Detect which cell encompasses the target text, then output its (x, y) center coordinate. 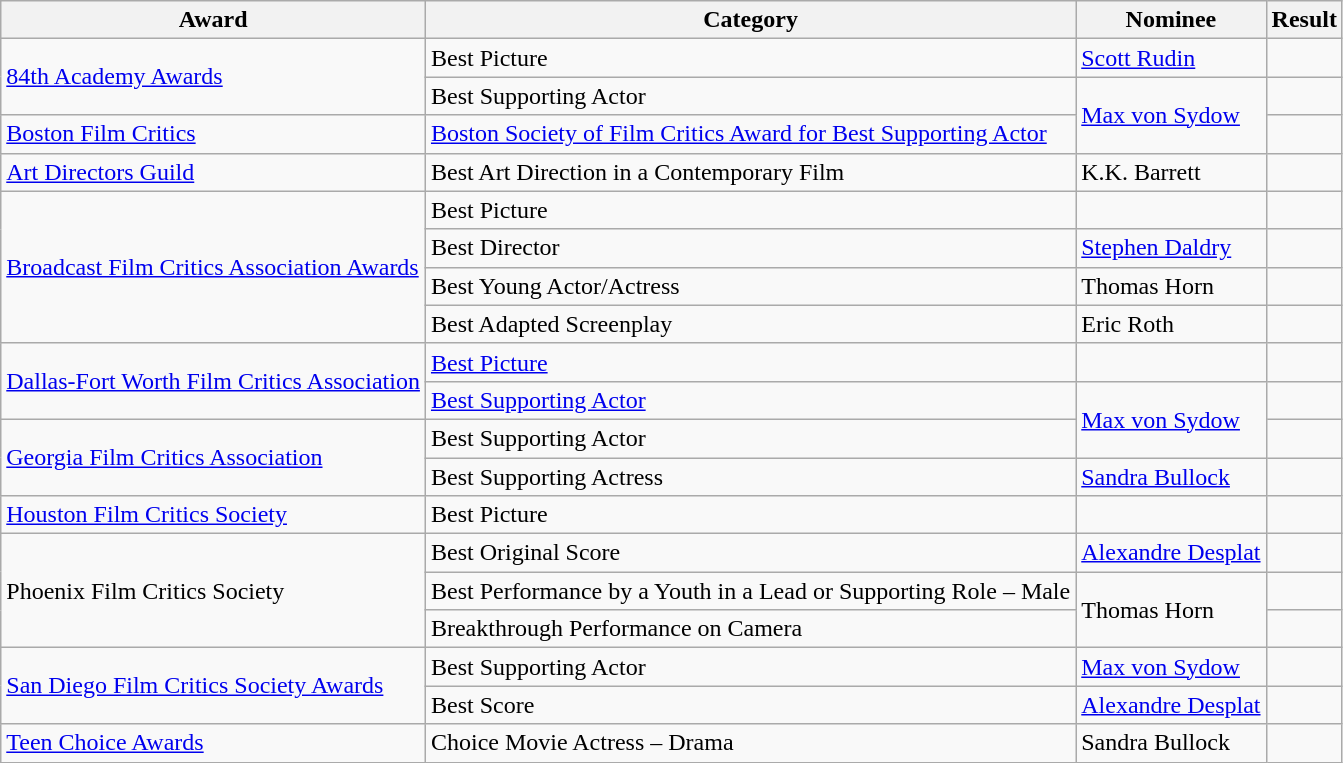
Stephen Daldry (1171, 248)
Teen Choice Awards (214, 743)
Georgia Film Critics Association (214, 457)
84th Academy Awards (214, 77)
Houston Film Critics Society (214, 515)
Phoenix Film Critics Society (214, 591)
Best Adapted Screenplay (750, 324)
Breakthrough Performance on Camera (750, 629)
Best Director (750, 248)
San Diego Film Critics Society Awards (214, 686)
Art Directors Guild (214, 172)
Boston Society of Film Critics Award for Best Supporting Actor (750, 134)
Scott Rudin (1171, 58)
Dallas-Fort Worth Film Critics Association (214, 381)
Choice Movie Actress – Drama (750, 743)
Category (750, 20)
Best Supporting Actress (750, 477)
Broadcast Film Critics Association Awards (214, 267)
Best Art Direction in a Contemporary Film (750, 172)
Best Score (750, 705)
Best Original Score (750, 553)
Boston Film Critics (214, 134)
Eric Roth (1171, 324)
Best Performance by a Youth in a Lead or Supporting Role – Male (750, 591)
Award (214, 20)
Best Young Actor/Actress (750, 286)
Nominee (1171, 20)
K.K. Barrett (1171, 172)
Result (1304, 20)
